For the text-containing cell, return its midpoint in [x, y] coordinate format. 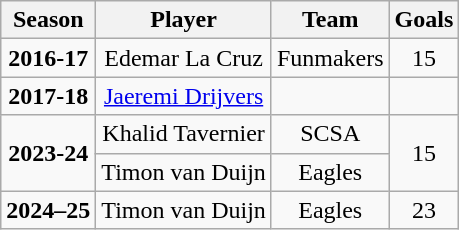
Goals [424, 20]
Team [330, 20]
Player [184, 20]
Season [48, 20]
Jaeremi Drijvers [184, 96]
Edemar La Cruz [184, 58]
Khalid Tavernier [184, 134]
2023-24 [48, 153]
SCSA [330, 134]
Funmakers [330, 58]
23 [424, 210]
2017-18 [48, 96]
2016-17 [48, 58]
2024–25 [48, 210]
